Search for the cell housing the specified text and yield its [X, Y] center coordinate. 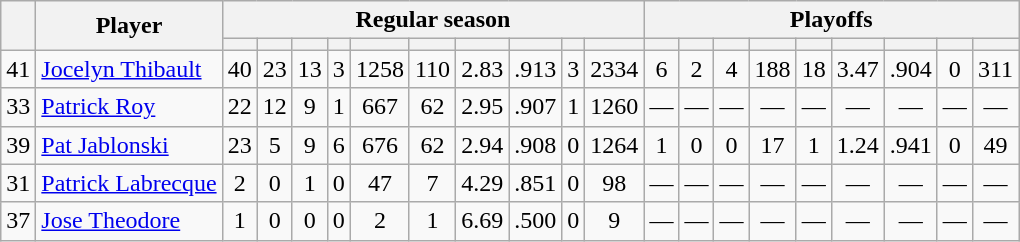
.500 [536, 221]
.851 [536, 183]
98 [614, 183]
2.94 [482, 145]
3.47 [858, 69]
1258 [380, 69]
13 [310, 69]
17 [772, 145]
18 [814, 69]
6.69 [482, 221]
Patrick Roy [129, 107]
1.24 [858, 145]
5 [274, 145]
12 [274, 107]
110 [432, 69]
39 [18, 145]
4 [732, 69]
.904 [910, 69]
31 [18, 183]
41 [18, 69]
40 [240, 69]
.913 [536, 69]
33 [18, 107]
4.29 [482, 183]
.907 [536, 107]
Playoffs [832, 20]
Jose Theodore [129, 221]
Pat Jablonski [129, 145]
Regular season [433, 20]
.908 [536, 145]
188 [772, 69]
Jocelyn Thibault [129, 69]
49 [995, 145]
37 [18, 221]
.941 [910, 145]
1260 [614, 107]
Patrick Labrecque [129, 183]
676 [380, 145]
2.95 [482, 107]
7 [432, 183]
1264 [614, 145]
22 [240, 107]
47 [380, 183]
Player [129, 26]
2334 [614, 69]
667 [380, 107]
311 [995, 69]
2.83 [482, 69]
